Locate the cell with the specified text and output its [x, y] center coordinate. 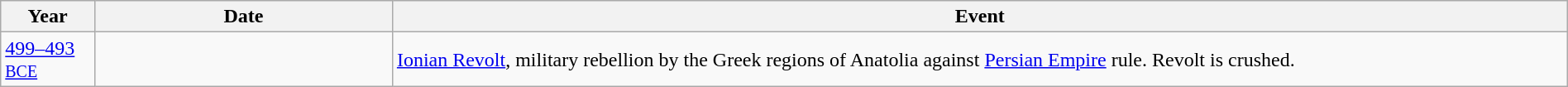
Year [48, 17]
499–493 BCE [48, 60]
Ionian Revolt, military rebellion by the Greek regions of Anatolia against Persian Empire rule. Revolt is crushed. [979, 60]
Date [243, 17]
Event [979, 17]
